Search for the cell housing the specified text and yield its [X, Y] center coordinate. 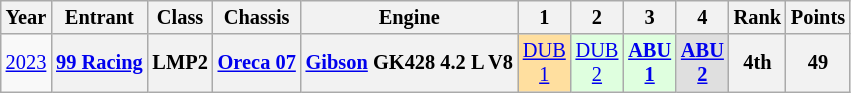
DUB2 [598, 63]
Engine [410, 17]
Points [818, 17]
ABU1 [650, 63]
ABU2 [702, 63]
LMP2 [180, 63]
1 [544, 17]
49 [818, 63]
Rank [758, 17]
4th [758, 63]
Chassis [257, 17]
4 [702, 17]
Year [26, 17]
3 [650, 17]
Class [180, 17]
Entrant [99, 17]
Oreca 07 [257, 63]
DUB1 [544, 63]
99 Racing [99, 63]
2023 [26, 63]
Gibson GK428 4.2 L V8 [410, 63]
2 [598, 17]
